Return the [x, y] coordinate for the center point of the cell that contains the specified text.  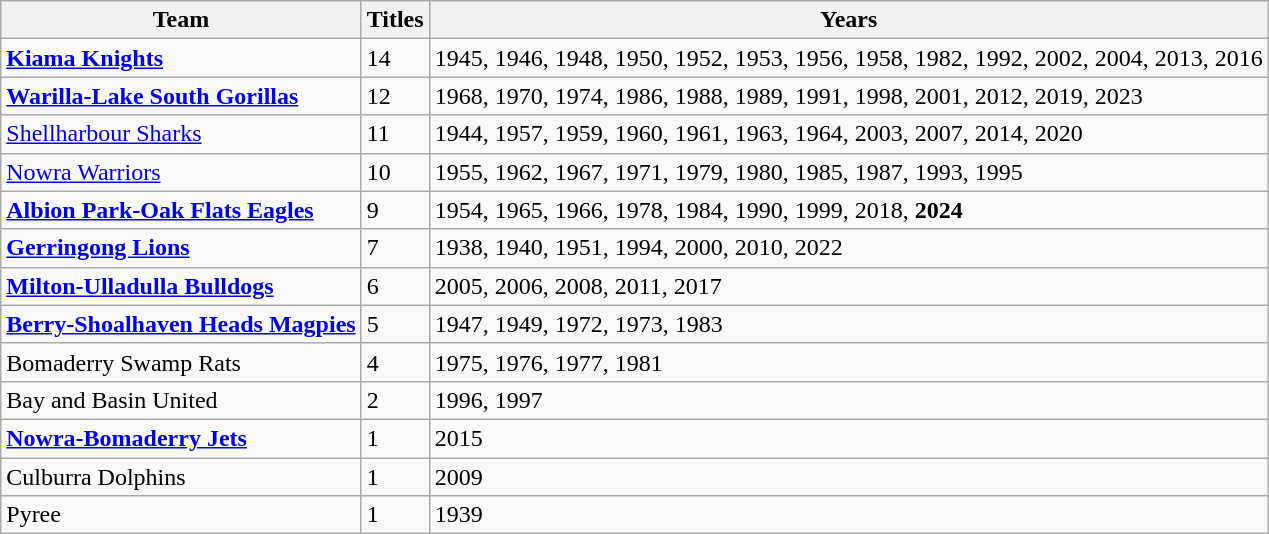
1996, 1997 [848, 400]
Years [848, 20]
2005, 2006, 2008, 2011, 2017 [848, 286]
2015 [848, 438]
1968, 1970, 1974, 1986, 1988, 1989, 1991, 1998, 2001, 2012, 2019, 2023 [848, 96]
Nowra-Bomaderry Jets [181, 438]
Team [181, 20]
Shellharbour Sharks [181, 134]
1955, 1962, 1967, 1971, 1979, 1980, 1985, 1987, 1993, 1995 [848, 172]
Bomaderry Swamp Rats [181, 362]
4 [395, 362]
Nowra Warriors [181, 172]
Milton-Ulladulla Bulldogs [181, 286]
Albion Park-Oak Flats Eagles [181, 210]
Titles [395, 20]
1954, 1965, 1966, 1978, 1984, 1990, 1999, 2018, 2024 [848, 210]
1944, 1957, 1959, 1960, 1961, 1963, 1964, 2003, 2007, 2014, 2020 [848, 134]
1975, 1976, 1977, 1981 [848, 362]
1939 [848, 515]
Culburra Dolphins [181, 477]
2009 [848, 477]
Pyree [181, 515]
Gerringong Lions [181, 248]
Kiama Knights [181, 58]
Berry-Shoalhaven Heads Magpies [181, 324]
Bay and Basin United [181, 400]
9 [395, 210]
10 [395, 172]
6 [395, 286]
1945, 1946, 1948, 1950, 1952, 1953, 1956, 1958, 1982, 1992, 2002, 2004, 2013, 2016 [848, 58]
14 [395, 58]
12 [395, 96]
1947, 1949, 1972, 1973, 1983 [848, 324]
2 [395, 400]
11 [395, 134]
Warilla-Lake South Gorillas [181, 96]
7 [395, 248]
1938, 1940, 1951, 1994, 2000, 2010, 2022 [848, 248]
5 [395, 324]
